Scan for the cell matching the given text and deliver its [x, y] coordinate at center. 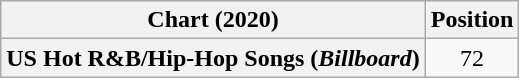
US Hot R&B/Hip-Hop Songs (Billboard) [213, 58]
Position [472, 20]
Chart (2020) [213, 20]
72 [472, 58]
